Scan for the cell matching the given text and deliver its (x, y) coordinate at center. 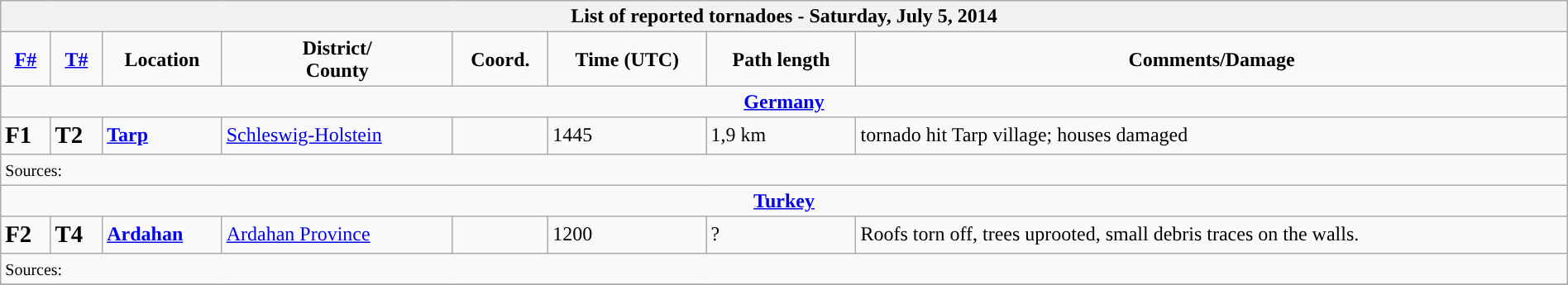
1,9 km (781, 135)
T2 (76, 135)
Location (162, 59)
Turkey (784, 201)
Time (UTC) (627, 59)
Path length (781, 59)
Tarp (162, 135)
T# (76, 59)
Ardahan Province (337, 235)
1200 (627, 235)
List of reported tornadoes - Saturday, July 5, 2014 (784, 17)
tornado hit Tarp village; houses damaged (1212, 135)
Schleswig-Holstein (337, 135)
Comments/Damage (1212, 59)
F2 (26, 235)
Ardahan (162, 235)
1445 (627, 135)
F# (26, 59)
Germany (784, 102)
F1 (26, 135)
T4 (76, 235)
District/County (337, 59)
Coord. (500, 59)
? (781, 235)
Roofs torn off, trees uprooted, small debris traces on the walls. (1212, 235)
